Return the [x, y] coordinate for the center point of the cell that contains the specified text.  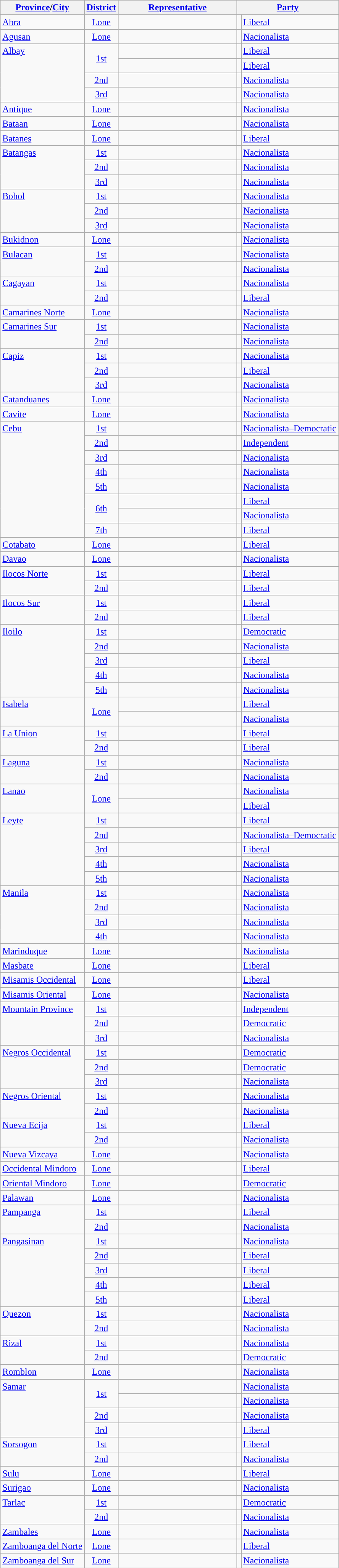
Abra [42, 22]
Leyte [42, 849]
Zamboanga del Sur [42, 1560]
Romblon [42, 1372]
Cagayan [42, 291]
Camarines Norte [42, 312]
Cotabato [42, 545]
Laguna [42, 770]
Misamis Occidental [42, 980]
Davao [42, 559]
Zamboanga del Norte [42, 1546]
Capiz [42, 370]
Ilocos Sur [42, 610]
Cebu [42, 479]
Representative [177, 8]
Catanduanes [42, 399]
Occidental Mindoro [42, 1169]
Iloilo [42, 660]
Palawan [42, 1198]
Mountain Province [42, 1023]
La Union [42, 741]
Oriental Mindoro [42, 1183]
Rizal [42, 1350]
7th [101, 530]
Sulu [42, 1473]
Camarines Sur [42, 334]
Misamis Oriental [42, 994]
Marinduque [42, 951]
Negros Occidental [42, 1067]
Province/City [42, 8]
Albay [42, 73]
Cavite [42, 414]
Zambales [42, 1531]
Bataan [42, 124]
Batanes [42, 138]
Quezon [42, 1321]
Lanao [42, 798]
Bohol [42, 211]
Surigao [42, 1488]
Tarlac [42, 1510]
Sorsogon [42, 1452]
Agusan [42, 37]
Party [287, 8]
Pampanga [42, 1219]
Negros Oriental [42, 1103]
District [101, 8]
Samar [42, 1408]
Antique [42, 109]
Masbate [42, 966]
Nueva Ecija [42, 1133]
Isabela [42, 712]
Manila [42, 915]
Ilocos Norte [42, 581]
Nueva Vizcaya [42, 1154]
Pangasinan [42, 1270]
6th [101, 508]
Batangas [42, 167]
Bulacan [42, 262]
Bukidnon [42, 240]
